Detect which cell encompasses the target text, then output its [x, y] center coordinate. 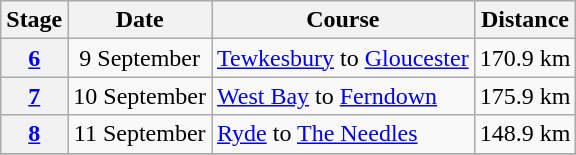
148.9 km [525, 134]
175.9 km [525, 96]
Date [140, 20]
8 [34, 134]
Distance [525, 20]
170.9 km [525, 58]
West Bay to Ferndown [344, 96]
Tewkesbury to Gloucester [344, 58]
Ryde to The Needles [344, 134]
9 September [140, 58]
11 September [140, 134]
Stage [34, 20]
7 [34, 96]
6 [34, 58]
Course [344, 20]
10 September [140, 96]
